Extract the [X, Y] coordinate from the center of the cell holding the provided text.  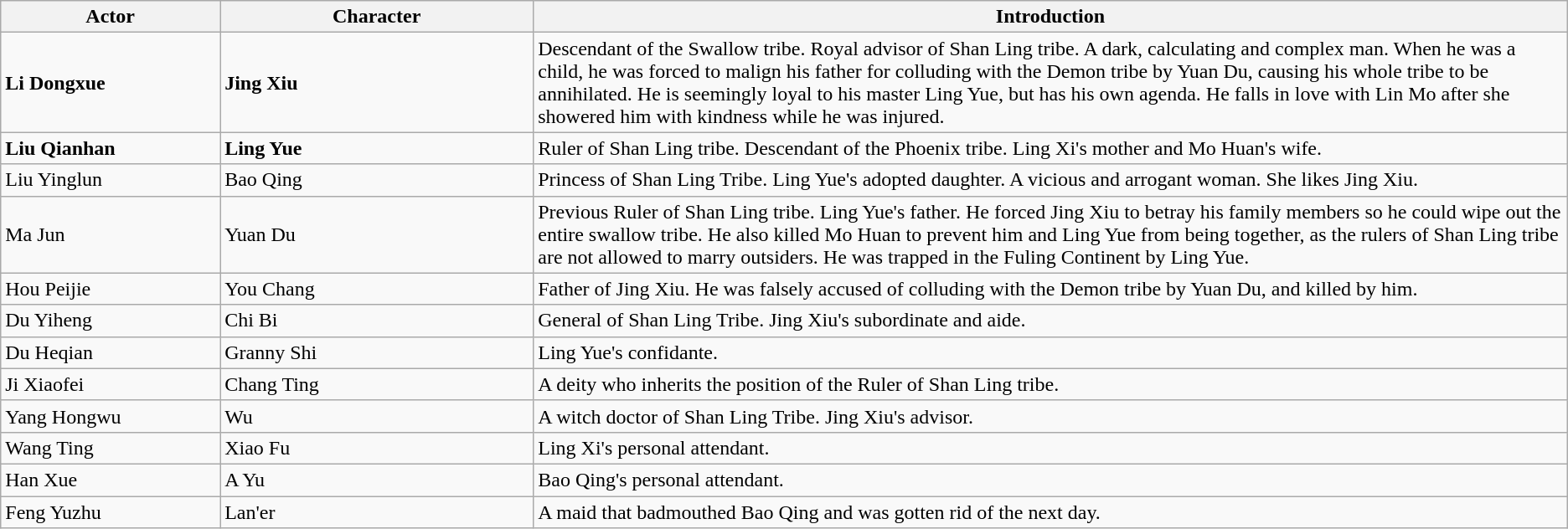
Ma Jun [111, 234]
Du Heqian [111, 352]
Introduction [1050, 17]
Granny Shi [377, 352]
Ji Xiaofei [111, 384]
Wu [377, 416]
Li Dongxue [111, 82]
Ling Yue [377, 148]
Wang Ting [111, 448]
A maid that badmouthed Bao Qing and was gotten rid of the next day. [1050, 511]
Liu Yinglun [111, 180]
Jing Xiu [377, 82]
Yang Hongwu [111, 416]
Chi Bi [377, 321]
Liu Qianhan [111, 148]
A witch doctor of Shan Ling Tribe. Jing Xiu's advisor. [1050, 416]
Lan'er [377, 511]
You Chang [377, 289]
Bao Qing [377, 180]
Feng Yuzhu [111, 511]
Ruler of Shan Ling tribe. Descendant of the Phoenix tribe. Ling Xi's mother and Mo Huan's wife. [1050, 148]
Princess of Shan Ling Tribe. Ling Yue's adopted daughter. A vicious and arrogant woman. She likes Jing Xiu. [1050, 180]
A deity who inherits the position of the Ruler of Shan Ling tribe. [1050, 384]
Du Yiheng [111, 321]
Father of Jing Xiu. He was falsely accused of colluding with the Demon tribe by Yuan Du, and killed by him. [1050, 289]
A Yu [377, 480]
Chang Ting [377, 384]
Character [377, 17]
General of Shan Ling Tribe. Jing Xiu's subordinate and aide. [1050, 321]
Hou Peijie [111, 289]
Bao Qing's personal attendant. [1050, 480]
Han Xue [111, 480]
Ling Yue's confidante. [1050, 352]
Xiao Fu [377, 448]
Ling Xi's personal attendant. [1050, 448]
Actor [111, 17]
Yuan Du [377, 234]
